Return (x, y) of the center of cell containing provided text 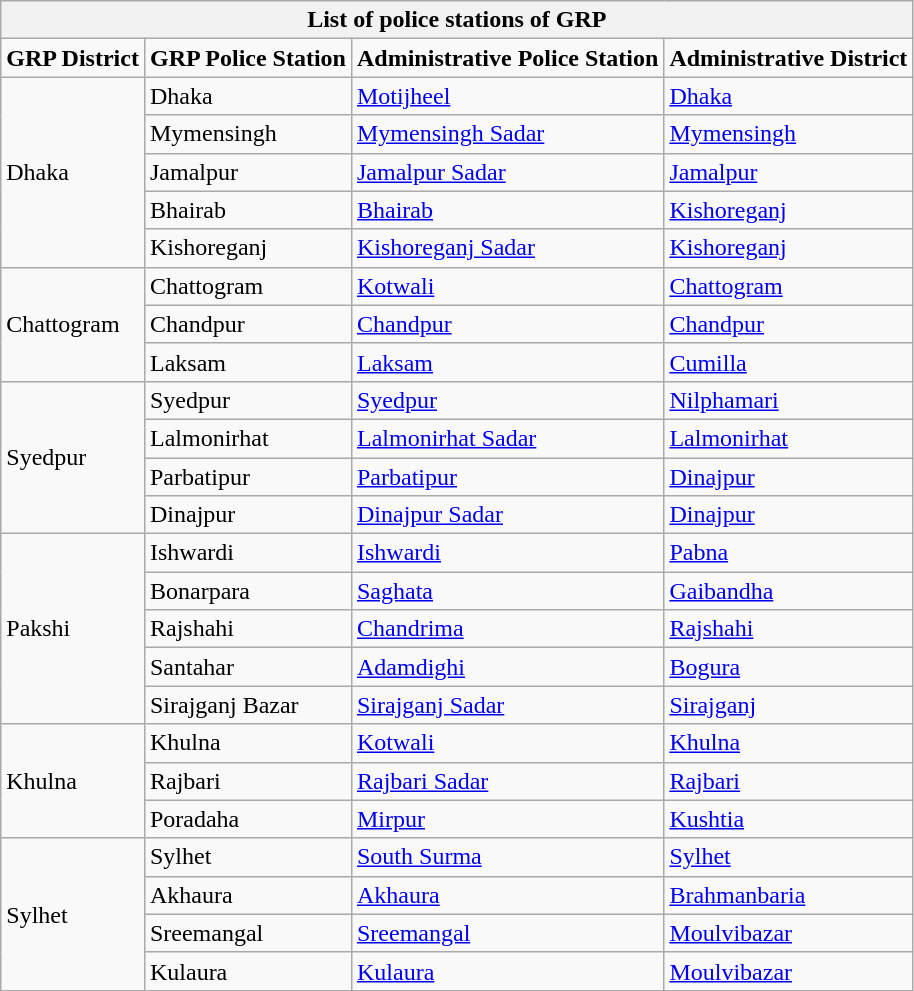
Kishoreganj Sadar (507, 248)
Saghata (507, 591)
Motijheel (507, 96)
Pakshi (73, 629)
Jamalpur Sadar (507, 172)
Chandrima (507, 629)
Mirpur (507, 819)
List of police stations of GRP (457, 20)
Cumilla (788, 362)
Sirajganj (788, 705)
Pabna (788, 553)
South Surma (507, 857)
Dinajpur Sadar (507, 515)
Poradaha (248, 819)
Nilphamari (788, 400)
Administrative Police Station (507, 58)
Adamdighi (507, 667)
Sirajganj Sadar (507, 705)
GRP District (73, 58)
Bogura (788, 667)
Sirajganj Bazar (248, 705)
Administrative District (788, 58)
Mymensingh Sadar (507, 134)
Lalmonirhat Sadar (507, 438)
Gaibandha (788, 591)
Kushtia (788, 819)
Rajbari Sadar (507, 781)
GRP Police Station (248, 58)
Santahar (248, 667)
Brahmanbaria (788, 895)
Bonarpara (248, 591)
